Determine the [x, y] coordinate at the center of the cell enclosing the given text.  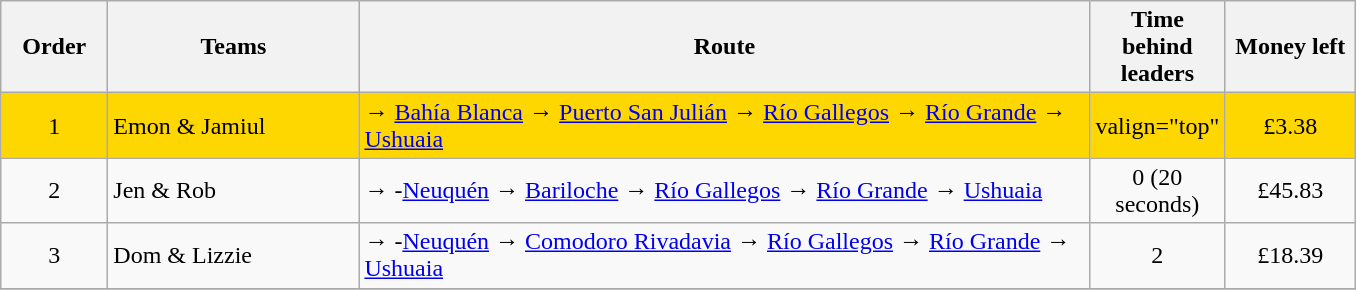
Money left [1290, 47]
Time behind leaders [1158, 47]
valign="top" [1158, 126]
Route [724, 47]
£18.39 [1290, 256]
Dom & Lizzie [234, 256]
Emon & Jamiul [234, 126]
→ -Neuquén → Comodoro Rivadavia → Río Gallegos → Río Grande → Ushuaia [724, 256]
0 (20 seconds) [1158, 190]
Teams [234, 47]
£3.38 [1290, 126]
£45.83 [1290, 190]
Jen & Rob [234, 190]
1 [54, 126]
3 [54, 256]
→ Bahía Blanca → Puerto San Julián → Río Gallegos → Río Grande → Ushuaia [724, 126]
→ -Neuquén → Bariloche → Río Gallegos → Río Grande → Ushuaia [724, 190]
Order [54, 47]
